Locate the cell with the specified text and output its [x, y] center coordinate. 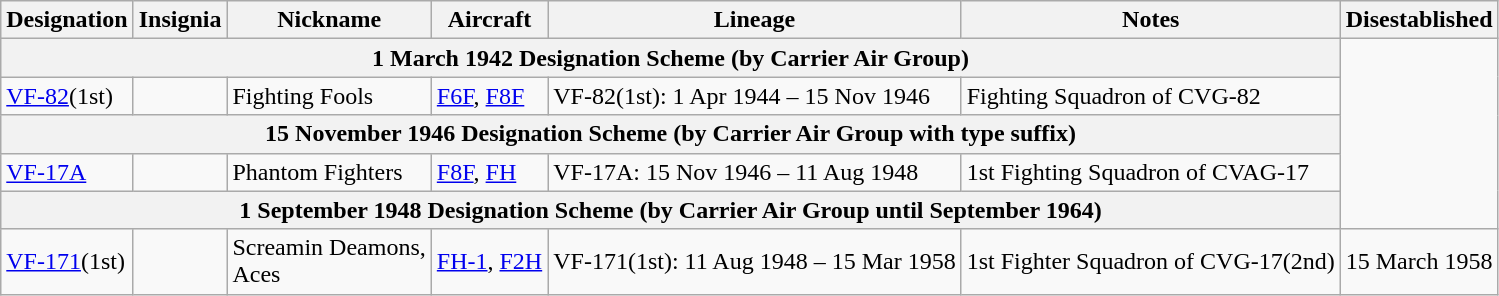
1 September 1948 Designation Scheme (by Carrier Air Group until September 1964) [671, 210]
Screamin Deamons,Aces [329, 262]
15 November 1946 Designation Scheme (by Carrier Air Group with type suffix) [671, 134]
VF-171(1st): 11 Aug 1948 – 15 Mar 1958 [755, 262]
Disestablished [1419, 20]
VF-82(1st): 1 Apr 1944 – 15 Nov 1946 [755, 96]
Fighting Fools [329, 96]
Nickname [329, 20]
F6F, F8F [489, 96]
F8F, FH [489, 172]
Insignia [180, 20]
Fighting Squadron of CVG-82 [1150, 96]
15 March 1958 [1419, 262]
Lineage [755, 20]
1st Fighting Squadron of CVAG-17 [1150, 172]
Phantom Fighters [329, 172]
VF-17A: 15 Nov 1946 – 11 Aug 1948 [755, 172]
VF-171(1st) [67, 262]
Designation [67, 20]
FH-1, F2H [489, 262]
VF-17A [67, 172]
1 March 1942 Designation Scheme (by Carrier Air Group) [671, 58]
Aircraft [489, 20]
1st Fighter Squadron of CVG-17(2nd) [1150, 262]
Notes [1150, 20]
VF-82(1st) [67, 96]
